Detect which cell encompasses the target text, then output its (X, Y) center coordinate. 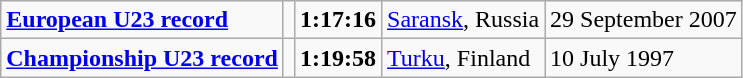
10 July 1997 (644, 58)
29 September 2007 (644, 20)
Turku, Finland (464, 58)
1:17:16 (338, 20)
Championship U23 record (142, 58)
European U23 record (142, 20)
Saransk, Russia (464, 20)
1:19:58 (338, 58)
